For the text-containing cell, return its midpoint in (x, y) coordinate format. 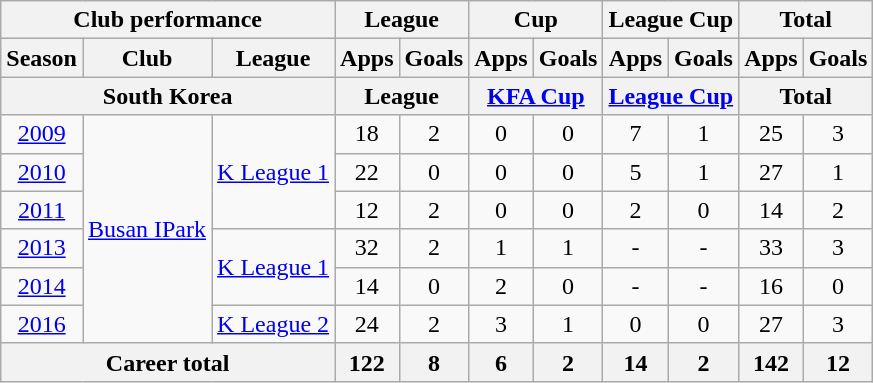
Busan IPark (146, 229)
Club (146, 58)
142 (771, 362)
Career total (168, 362)
25 (771, 134)
6 (501, 362)
122 (367, 362)
7 (636, 134)
Season (42, 58)
8 (434, 362)
KFA Cup (536, 96)
33 (771, 248)
22 (367, 172)
2014 (42, 286)
2009 (42, 134)
K League 2 (274, 324)
South Korea (168, 96)
2011 (42, 210)
2016 (42, 324)
24 (367, 324)
18 (367, 134)
2013 (42, 248)
Club performance (168, 20)
5 (636, 172)
16 (771, 286)
32 (367, 248)
Cup (536, 20)
2010 (42, 172)
